Output the [x, y] coordinate of the center of the cell containing the given text.  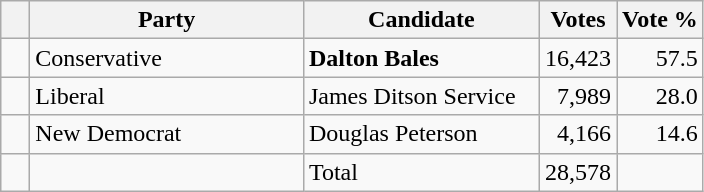
57.5 [660, 58]
Party [167, 20]
7,989 [578, 96]
Douglas Peterson [421, 134]
14.6 [660, 134]
New Democrat [167, 134]
Votes [578, 20]
Dalton Bales [421, 58]
4,166 [578, 134]
28.0 [660, 96]
16,423 [578, 58]
Liberal [167, 96]
Conservative [167, 58]
James Ditson Service [421, 96]
Vote % [660, 20]
Total [421, 172]
28,578 [578, 172]
Candidate [421, 20]
